Determine the (x, y) coordinate at the center of the cell enclosing the given text.  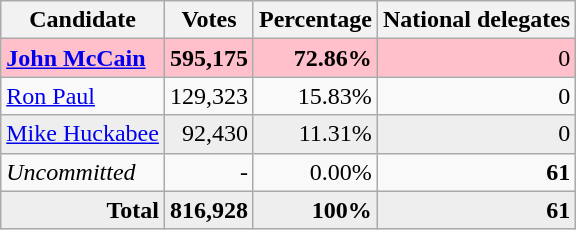
Percentage (315, 20)
11.31% (315, 134)
816,928 (208, 210)
Mike Huckabee (83, 134)
129,323 (208, 96)
92,430 (208, 134)
- (208, 172)
Total (83, 210)
Ron Paul (83, 96)
John McCain (83, 58)
National delegates (476, 20)
15.83% (315, 96)
0.00% (315, 172)
Votes (208, 20)
595,175 (208, 58)
Uncommitted (83, 172)
Candidate (83, 20)
72.86% (315, 58)
100% (315, 210)
